Extract the (X, Y) coordinate from the center of the cell holding the provided text.  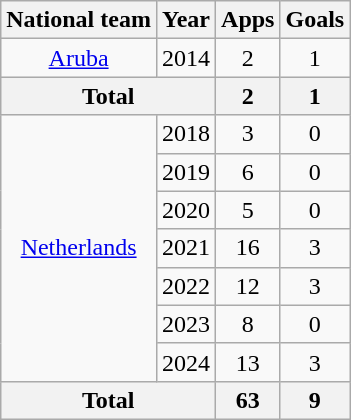
13 (248, 362)
Aruba (79, 58)
8 (248, 324)
National team (79, 20)
2022 (186, 286)
2023 (186, 324)
2018 (186, 134)
Year (186, 20)
5 (248, 210)
63 (248, 400)
2021 (186, 248)
2019 (186, 172)
Apps (248, 20)
6 (248, 172)
Netherlands (79, 248)
2020 (186, 210)
16 (248, 248)
2024 (186, 362)
12 (248, 286)
2014 (186, 58)
9 (315, 400)
Goals (315, 20)
